Search for the cell housing the specified text and yield its [X, Y] center coordinate. 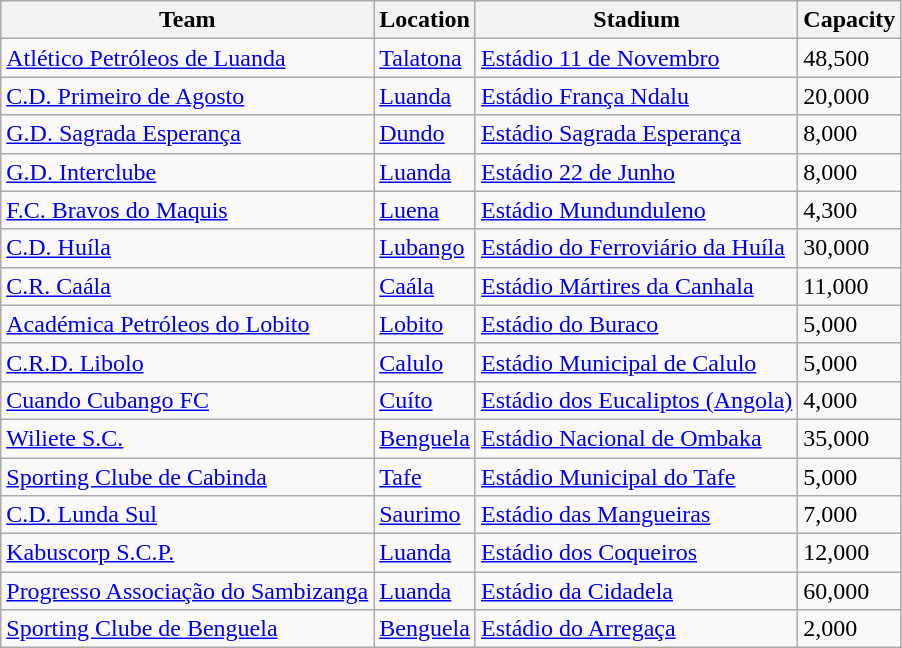
C.R.D. Libolo [188, 362]
Capacity [850, 20]
Estádio Mártires da Canhala [636, 286]
Estádio dos Eucaliptos (Angola) [636, 400]
G.D. Sagrada Esperança [188, 134]
Sporting Clube de Benguela [188, 629]
Wiliete S.C. [188, 438]
C.D. Huíla [188, 248]
2,000 [850, 629]
Kabuscorp S.C.P. [188, 553]
Estádio 22 de Junho [636, 172]
Cuíto [425, 400]
Estádio Nacional de Ombaka [636, 438]
60,000 [850, 591]
Cuando Cubango FC [188, 400]
Stadium [636, 20]
Estádio dos Coqueiros [636, 553]
Location [425, 20]
Talatona [425, 58]
Estádio do Ferroviário da Huíla [636, 248]
Saurimo [425, 515]
Estádio Municipal de Calulo [636, 362]
Estádio do Arregaça [636, 629]
Lubango [425, 248]
Calulo [425, 362]
Estádio Municipal do Tafe [636, 477]
12,000 [850, 553]
Dundo [425, 134]
Progresso Associação do Sambizanga [188, 591]
11,000 [850, 286]
Académica Petróleos do Lobito [188, 324]
Estádio França Ndalu [636, 96]
Lobito [425, 324]
Estádio do Buraco [636, 324]
C.D. Lunda Sul [188, 515]
Tafe [425, 477]
Caála [425, 286]
7,000 [850, 515]
C.R. Caála [188, 286]
Estádio das Mangueiras [636, 515]
F.C. Bravos do Maquis [188, 210]
Estádio Mundunduleno [636, 210]
Atlético Petróleos de Luanda [188, 58]
4,300 [850, 210]
Team [188, 20]
C.D. Primeiro de Agosto [188, 96]
30,000 [850, 248]
48,500 [850, 58]
G.D. Interclube [188, 172]
Sporting Clube de Cabinda [188, 477]
35,000 [850, 438]
Estádio 11 de Novembro [636, 58]
Luena [425, 210]
Estádio Sagrada Esperança [636, 134]
20,000 [850, 96]
4,000 [850, 400]
Estádio da Cidadela [636, 591]
